Return the (x, y) coordinate for the center point of the cell that contains the specified text.  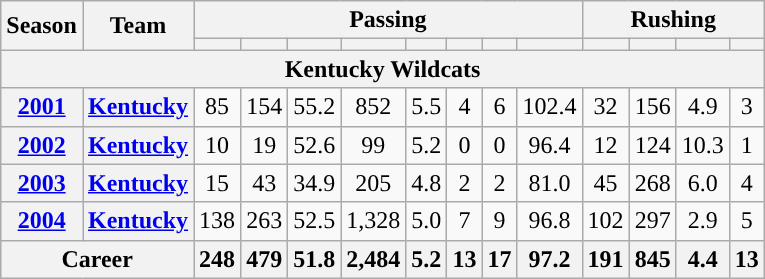
Season (42, 26)
4.4 (702, 259)
34.9 (314, 183)
9 (500, 221)
55.2 (314, 107)
479 (264, 259)
5.0 (426, 221)
96.8 (550, 221)
191 (606, 259)
96.4 (550, 145)
845 (652, 259)
2,484 (374, 259)
10.3 (702, 145)
5 (746, 221)
205 (374, 183)
Passing (388, 20)
2004 (42, 221)
124 (652, 145)
2.9 (702, 221)
81.0 (550, 183)
Team (138, 26)
52.6 (314, 145)
138 (218, 221)
51.8 (314, 259)
43 (264, 183)
15 (218, 183)
248 (218, 259)
12 (606, 145)
2002 (42, 145)
32 (606, 107)
2003 (42, 183)
156 (652, 107)
4.9 (702, 107)
10 (218, 145)
Career (98, 259)
5.5 (426, 107)
1 (746, 145)
297 (652, 221)
4.8 (426, 183)
97.2 (550, 259)
Rushing (673, 20)
102.4 (550, 107)
7 (464, 221)
19 (264, 145)
6.0 (702, 183)
6 (500, 107)
263 (264, 221)
85 (218, 107)
45 (606, 183)
154 (264, 107)
102 (606, 221)
17 (500, 259)
2001 (42, 107)
268 (652, 183)
852 (374, 107)
Kentucky Wildcats (383, 69)
52.5 (314, 221)
1,328 (374, 221)
3 (746, 107)
99 (374, 145)
